Detect which cell encompasses the target text, then output its [X, Y] center coordinate. 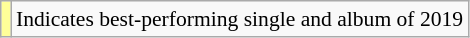
Indicates best-performing single and album of 2019 [240, 19]
